Detect which cell encompasses the target text, then output its (x, y) center coordinate. 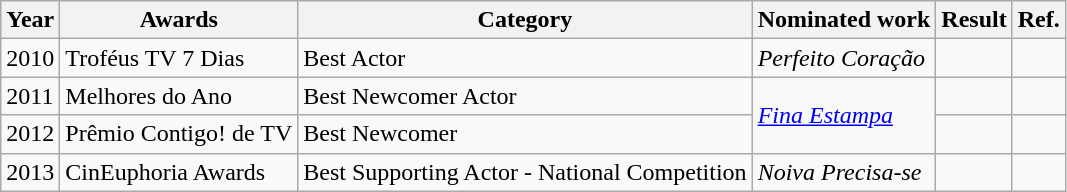
CinEuphoria Awards (179, 172)
2011 (30, 96)
Best Supporting Actor - National Competition (525, 172)
Perfeito Coração (844, 58)
Category (525, 20)
Awards (179, 20)
Ref. (1038, 20)
Noiva Precisa-se (844, 172)
Nominated work (844, 20)
Prêmio Contigo! de TV (179, 134)
Best Newcomer Actor (525, 96)
Troféus TV 7 Dias (179, 58)
2010 (30, 58)
Melhores do Ano (179, 96)
Year (30, 20)
Fina Estampa (844, 115)
Best Newcomer (525, 134)
Result (974, 20)
2013 (30, 172)
Best Actor (525, 58)
2012 (30, 134)
